Find where the given text appears and provide that cell's center as [x, y] coordinate. 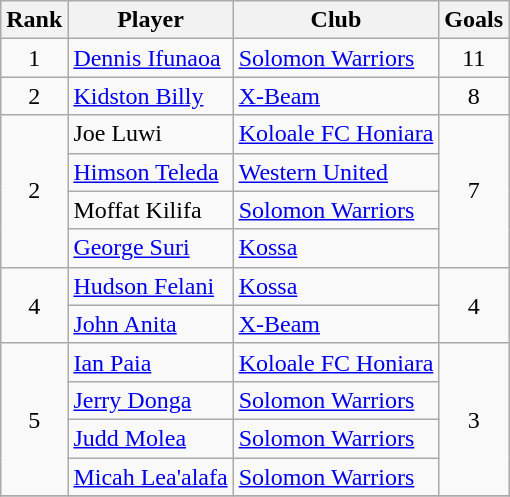
Ian Paia [150, 362]
5 [34, 419]
Dennis Ifunaoa [150, 58]
Joe Luwi [150, 134]
Judd Molea [150, 438]
George Suri [150, 248]
Micah Lea'alafa [150, 477]
11 [474, 58]
1 [34, 58]
Hudson Felani [150, 286]
Player [150, 20]
Moffat Kilifa [150, 210]
Rank [34, 20]
7 [474, 191]
8 [474, 96]
Western United [336, 172]
Club [336, 20]
John Anita [150, 324]
Jerry Donga [150, 400]
Kidston Billy [150, 96]
3 [474, 419]
Himson Teleda [150, 172]
Goals [474, 20]
